Scan for the cell matching the given text and deliver its (x, y) coordinate at center. 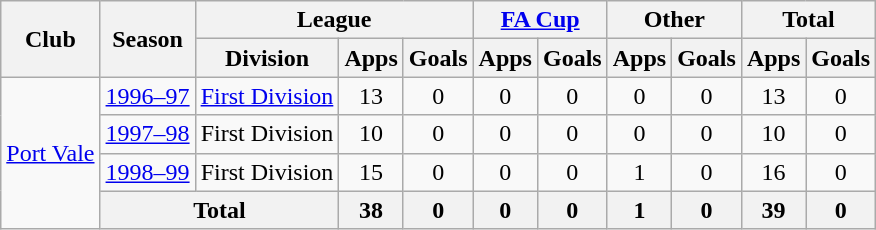
Port Vale (50, 153)
FA Cup (540, 20)
League (334, 20)
38 (371, 210)
Division (267, 58)
Club (50, 39)
39 (773, 210)
1998–99 (148, 172)
1997–98 (148, 134)
1996–97 (148, 96)
Season (148, 39)
15 (371, 172)
Other (674, 20)
16 (773, 172)
